Identify which cell holds the provided text, then report its [X, Y] central coordinate. 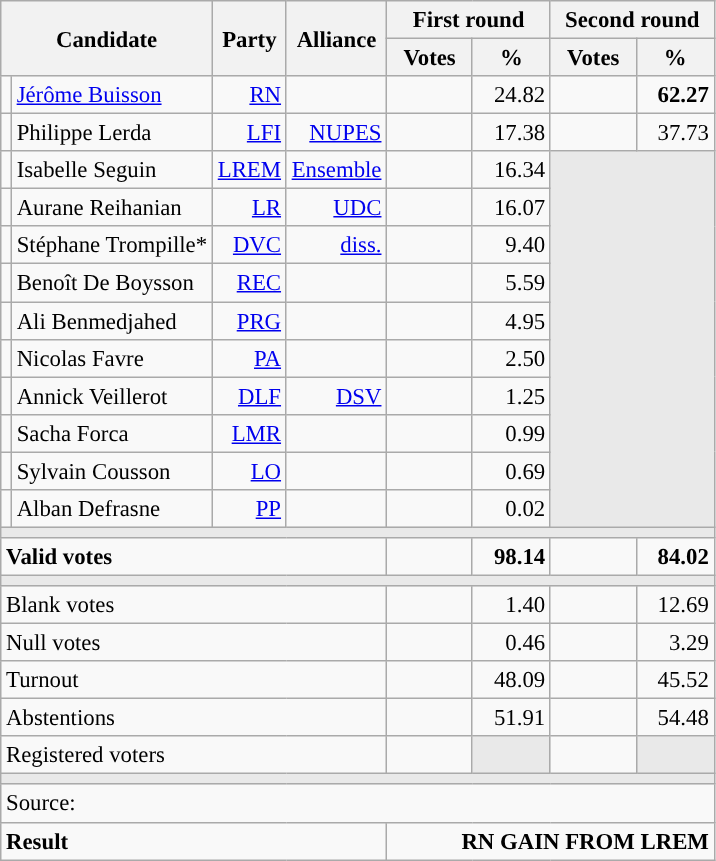
RN GAIN FROM LREM [550, 841]
9.40 [511, 245]
PA [249, 358]
5.59 [511, 283]
UDC [336, 208]
DVC [249, 245]
51.91 [511, 718]
Philippe Lerda [112, 133]
First round [469, 20]
Ensemble [336, 170]
12.69 [675, 605]
17.38 [511, 133]
Alliance [336, 38]
Benoît De Boysson [112, 283]
Sylvain Cousson [112, 471]
DSV [336, 396]
0.46 [511, 643]
Party [249, 38]
1.25 [511, 396]
24.82 [511, 95]
LREM [249, 170]
4.95 [511, 321]
54.48 [675, 718]
Turnout [194, 680]
16.34 [511, 170]
REC [249, 283]
RN [249, 95]
Abstentions [194, 718]
84.02 [675, 557]
Annick Veillerot [112, 396]
Second round [632, 20]
Candidate [107, 38]
3.29 [675, 643]
Isabelle Seguin [112, 170]
Registered voters [194, 755]
Nicolas Favre [112, 358]
DLF [249, 396]
PP [249, 509]
Jérôme Buisson [112, 95]
Valid votes [194, 557]
1.40 [511, 605]
45.52 [675, 680]
Aurane Reihanian [112, 208]
PRG [249, 321]
Sacha Forca [112, 433]
Source: [358, 804]
LFI [249, 133]
37.73 [675, 133]
LMR [249, 433]
48.09 [511, 680]
Stéphane Trompille* [112, 245]
0.99 [511, 433]
LO [249, 471]
LR [249, 208]
diss. [336, 245]
Alban Defrasne [112, 509]
Result [194, 841]
NUPES [336, 133]
98.14 [511, 557]
Null votes [194, 643]
2.50 [511, 358]
Ali Benmedjahed [112, 321]
16.07 [511, 208]
Blank votes [194, 605]
0.69 [511, 471]
62.27 [675, 95]
0.02 [511, 509]
